Locate the cell with the specified text and output its (X, Y) center coordinate. 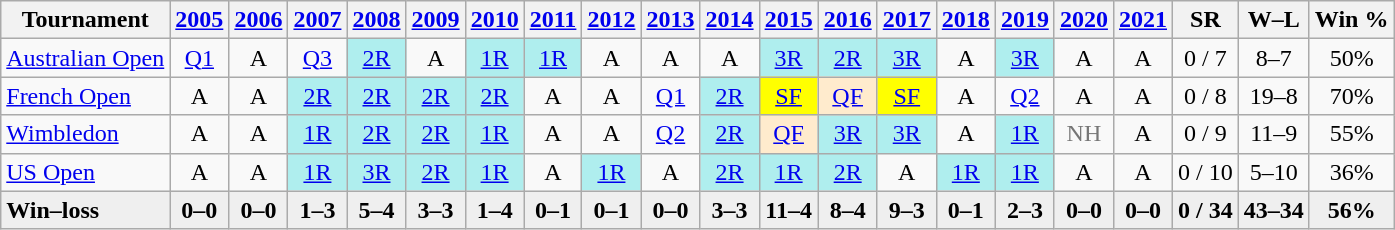
8–7 (1274, 58)
36% (1352, 172)
2009 (436, 20)
Win–loss (86, 210)
SR (1206, 20)
2019 (1024, 20)
Tournament (86, 20)
2017 (906, 20)
2007 (318, 20)
0 / 8 (1206, 96)
2018 (966, 20)
2011 (553, 20)
19–8 (1274, 96)
2008 (376, 20)
11–9 (1274, 134)
2020 (1084, 20)
2021 (1142, 20)
11–4 (788, 210)
NH (1084, 134)
2013 (670, 20)
50% (1352, 58)
Wimbledon (86, 134)
W–L (1274, 20)
Australian Open (86, 58)
Win % (1352, 20)
2010 (494, 20)
0 / 10 (1206, 172)
56% (1352, 210)
2–3 (1024, 210)
1–3 (318, 210)
2016 (848, 20)
US Open (86, 172)
2012 (612, 20)
5–10 (1274, 172)
0 / 9 (1206, 134)
2015 (788, 20)
2006 (258, 20)
8–4 (848, 210)
43–34 (1274, 210)
2005 (200, 20)
2014 (730, 20)
0 / 34 (1206, 210)
Q3 (318, 58)
1–4 (494, 210)
55% (1352, 134)
70% (1352, 96)
0 / 7 (1206, 58)
5–4 (376, 210)
French Open (86, 96)
9–3 (906, 210)
